From the cell containing the given text, extract its center point as [X, Y] coordinate. 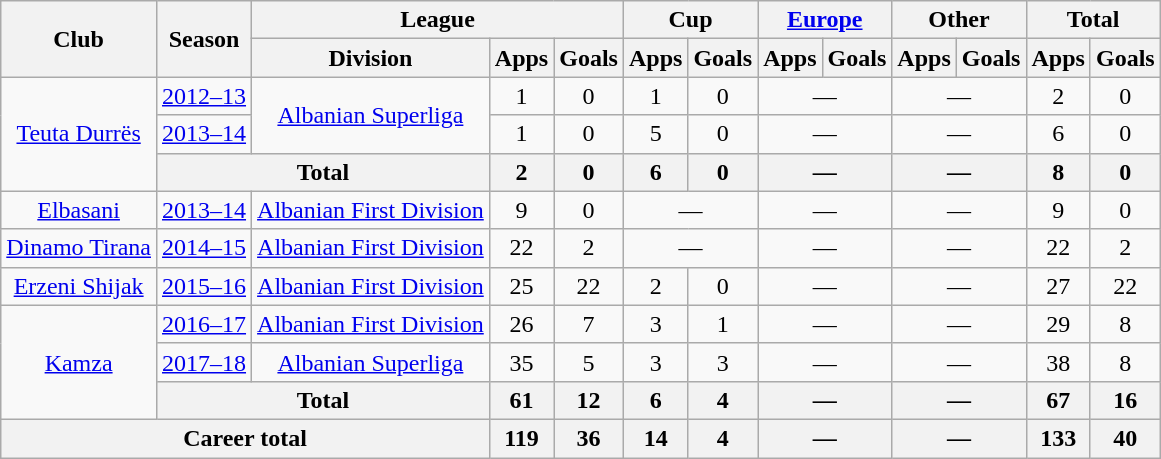
2015–16 [204, 286]
Europe [825, 20]
133 [1058, 438]
League [438, 20]
27 [1058, 286]
26 [521, 324]
14 [655, 438]
Elbasani [79, 210]
Division [371, 58]
2012–13 [204, 96]
61 [521, 400]
Dinamo Tirana [79, 248]
Erzeni Shijak [79, 286]
12 [589, 400]
38 [1058, 362]
Season [204, 39]
119 [521, 438]
Teuta Durrës [79, 134]
7 [589, 324]
2017–18 [204, 362]
Cup [690, 20]
2016–17 [204, 324]
35 [521, 362]
16 [1125, 400]
Kamza [79, 362]
29 [1058, 324]
2014–15 [204, 248]
67 [1058, 400]
36 [589, 438]
40 [1125, 438]
Other [959, 20]
Career total [246, 438]
Club [79, 39]
25 [521, 286]
